Return [x, y] of the center of cell containing provided text 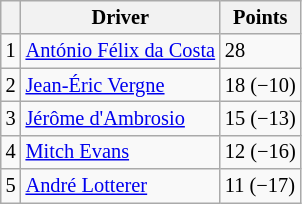
5 [11, 186]
1 [11, 51]
Jérôme d'Ambrosio [120, 118]
António Félix da Costa [120, 51]
11 (−17) [260, 186]
18 (−10) [260, 85]
André Lotterer [120, 186]
Points [260, 17]
4 [11, 152]
12 (−16) [260, 152]
28 [260, 51]
2 [11, 85]
15 (−13) [260, 118]
3 [11, 118]
Mitch Evans [120, 152]
Jean-Éric Vergne [120, 85]
Driver [120, 17]
